Pinpoint the cell where the given text exists, returning its [X, Y] midpoint coordinate. 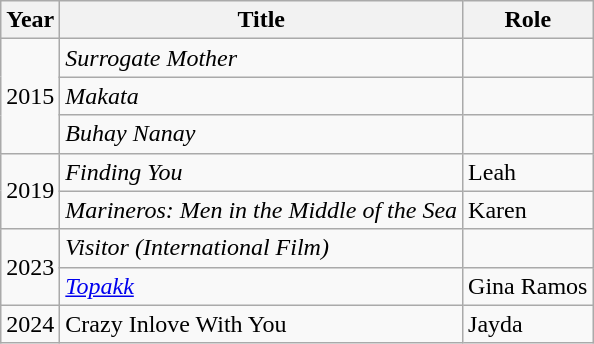
2024 [30, 324]
2015 [30, 96]
Finding You [262, 172]
2023 [30, 267]
Gina Ramos [528, 286]
Crazy Inlove With You [262, 324]
Jayda [528, 324]
2019 [30, 191]
Marineros: Men in the Middle of the Sea [262, 210]
Role [528, 20]
Leah [528, 172]
Surrogate Mother [262, 58]
Buhay Nanay [262, 134]
Year [30, 20]
Topakk [262, 286]
Karen [528, 210]
Visitor (International Film) [262, 248]
Title [262, 20]
Makata [262, 96]
